Return [X, Y] of the center of cell containing provided text 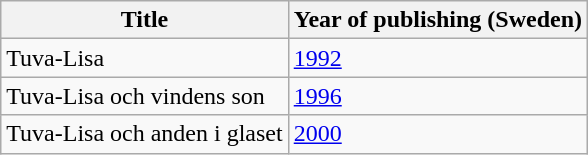
2000 [438, 134]
Title [144, 20]
Tuva-Lisa och anden i glaset [144, 134]
Tuva-Lisa [144, 58]
1992 [438, 58]
Tuva-Lisa och vindens son [144, 96]
Year of publishing (Sweden) [438, 20]
1996 [438, 96]
